Provide the [x, y] coordinate of the cell's center where the given text is located.  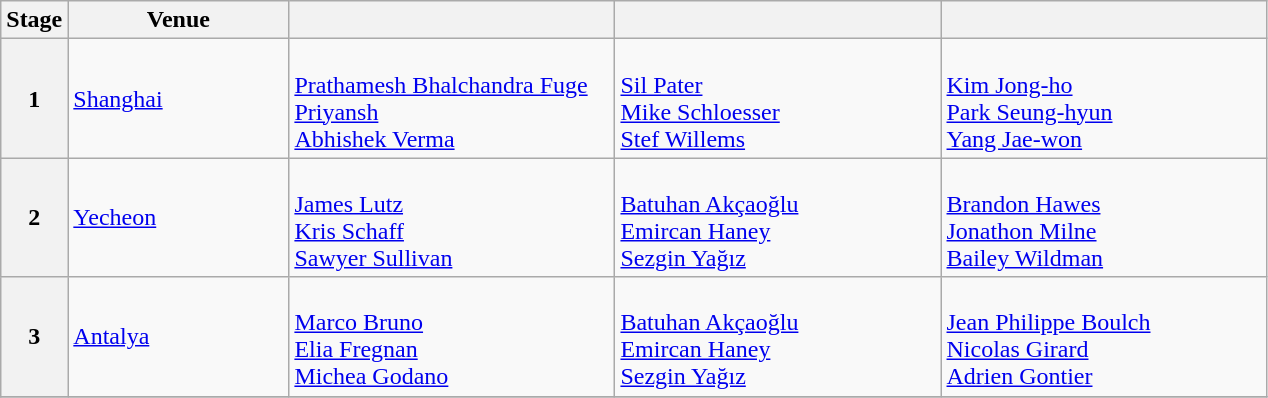
Brandon Hawes Jonathon Milne Bailey Wildman [1104, 218]
2 [34, 218]
Marco Bruno Elia Fregnan Michea Godano [452, 336]
Prathamesh Bhalchandra Fuge Priyansh Abhishek Verma [452, 98]
Jean Philippe Boulch Nicolas Girard Adrien Gontier [1104, 336]
3 [34, 336]
Yecheon [178, 218]
Antalya [178, 336]
1 [34, 98]
Shanghai [178, 98]
Stage [34, 20]
Kim Jong-ho Park Seung-hyun Yang Jae-won [1104, 98]
James Lutz Kris Schaff Sawyer Sullivan [452, 218]
Venue [178, 20]
Sil Pater Mike Schloesser Stef Willems [778, 98]
